Determine the [x, y] coordinate at the center of the cell enclosing the given text.  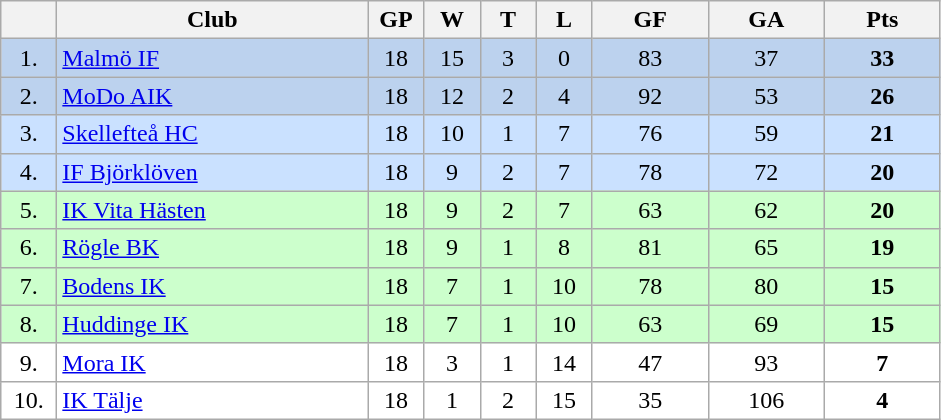
T [508, 20]
L [564, 20]
83 [650, 58]
9. [29, 362]
Malmö IF [212, 58]
2. [29, 96]
65 [766, 248]
59 [766, 134]
MoDo AIK [212, 96]
14 [564, 362]
IK Tälje [212, 400]
8 [564, 248]
47 [650, 362]
76 [650, 134]
35 [650, 400]
33 [882, 58]
Huddinge IK [212, 324]
12 [452, 96]
IK Vita Hästen [212, 210]
6. [29, 248]
Skellefteå HC [212, 134]
IF Björklöven [212, 172]
Mora IK [212, 362]
10. [29, 400]
21 [882, 134]
Bodens IK [212, 286]
69 [766, 324]
53 [766, 96]
5. [29, 210]
37 [766, 58]
Club [212, 20]
GA [766, 20]
Pts [882, 20]
7. [29, 286]
92 [650, 96]
GF [650, 20]
93 [766, 362]
19 [882, 248]
W [452, 20]
Rögle BK [212, 248]
8. [29, 324]
0 [564, 58]
26 [882, 96]
3. [29, 134]
4. [29, 172]
GP [396, 20]
62 [766, 210]
106 [766, 400]
81 [650, 248]
72 [766, 172]
1. [29, 58]
80 [766, 286]
